Determine the [X, Y] coordinate at the center of the cell enclosing the given text.  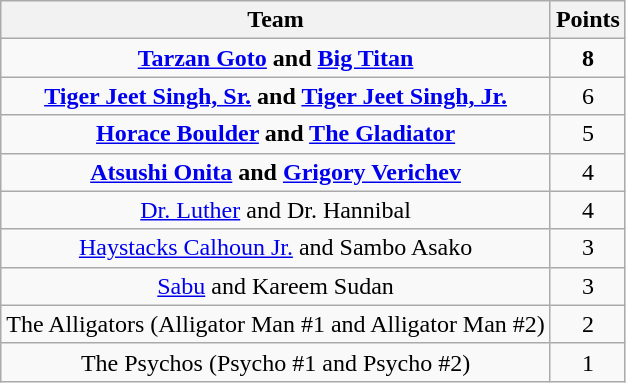
Dr. Luther and Dr. Hannibal [276, 210]
The Alligators (Alligator Man #1 and Alligator Man #2) [276, 324]
Sabu and Kareem Sudan [276, 286]
Team [276, 20]
Tiger Jeet Singh, Sr. and Tiger Jeet Singh, Jr. [276, 96]
1 [588, 362]
5 [588, 134]
Horace Boulder and The Gladiator [276, 134]
The Psychos (Psycho #1 and Psycho #2) [276, 362]
6 [588, 96]
Atsushi Onita and Grigory Verichev [276, 172]
8 [588, 58]
2 [588, 324]
Haystacks Calhoun Jr. and Sambo Asako [276, 248]
Tarzan Goto and Big Titan [276, 58]
Points [588, 20]
